From the cell containing the given text, extract its center point as [x, y] coordinate. 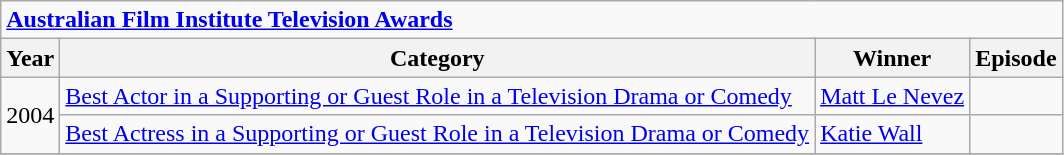
Katie Wall [892, 134]
Australian Film Institute Television Awards [532, 20]
Best Actress in a Supporting or Guest Role in a Television Drama or Comedy [438, 134]
2004 [30, 115]
Matt Le Nevez [892, 96]
Year [30, 58]
Winner [892, 58]
Episode [1016, 58]
Category [438, 58]
Best Actor in a Supporting or Guest Role in a Television Drama or Comedy [438, 96]
